Output the [x, y] coordinate of the center of the cell containing the given text.  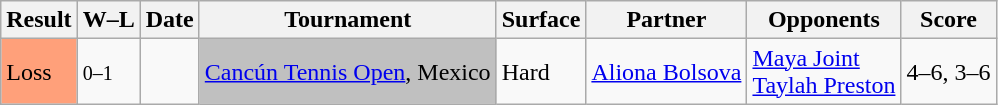
Date [170, 20]
Aliona Bolsova [666, 72]
Partner [666, 20]
4–6, 3–6 [948, 72]
Surface [541, 20]
Hard [541, 72]
W–L [108, 20]
Result [39, 20]
Loss [39, 72]
Score [948, 20]
0–1 [108, 72]
Tournament [348, 20]
Opponents [824, 20]
Cancún Tennis Open, Mexico [348, 72]
Maya Joint Taylah Preston [824, 72]
